Provide the (X, Y) coordinate of the cell's center where the given text is located.  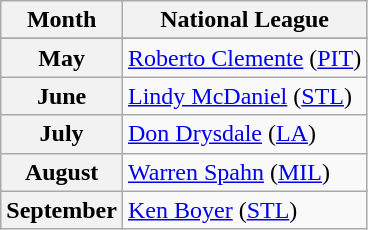
May (62, 58)
Roberto Clemente (PIT) (244, 58)
Month (62, 20)
Lindy McDaniel (STL) (244, 96)
August (62, 172)
National League (244, 20)
June (62, 96)
Don Drysdale (LA) (244, 134)
July (62, 134)
Ken Boyer (STL) (244, 210)
Warren Spahn (MIL) (244, 172)
September (62, 210)
